Detect which cell encompasses the target text, then output its [x, y] center coordinate. 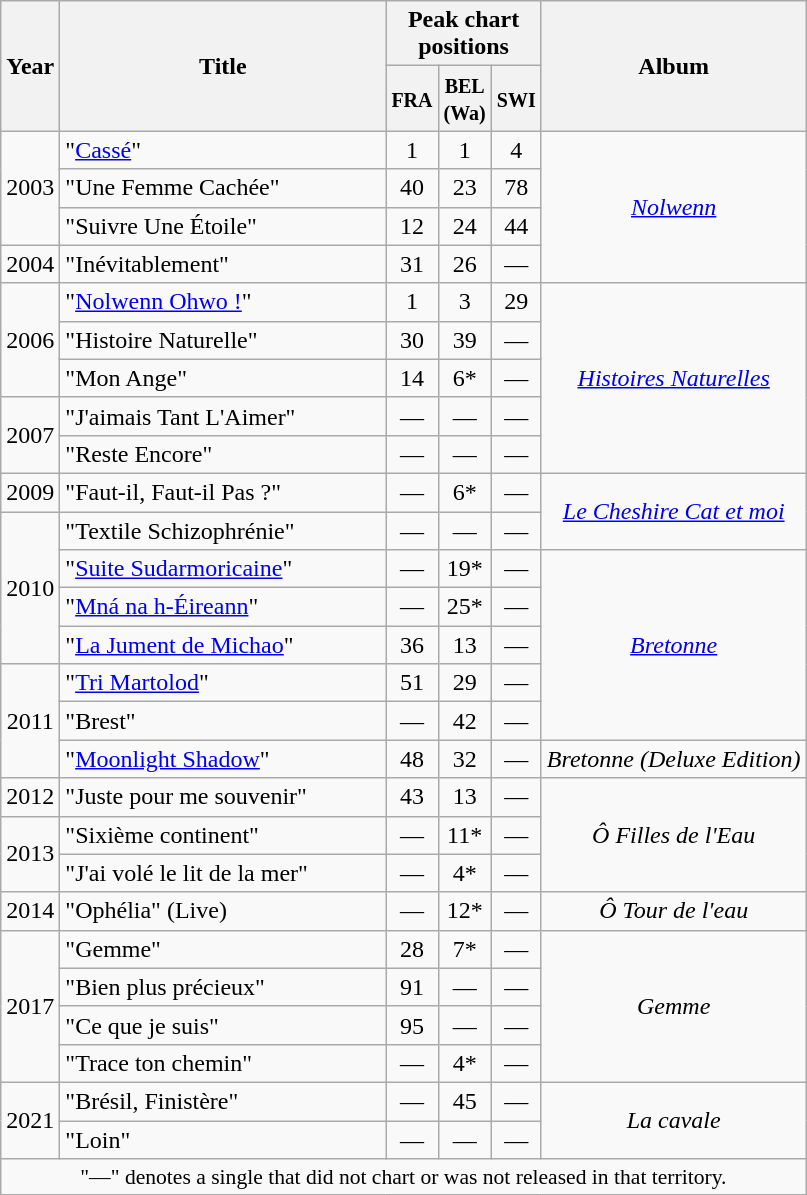
31 [412, 264]
30 [412, 340]
19* [464, 569]
2011 [30, 721]
"Nolwenn Ohwo !" [223, 302]
2004 [30, 264]
28 [412, 949]
32 [464, 759]
"Une Femme Cachée" [223, 188]
SWI [516, 98]
11* [464, 835]
Title [223, 66]
"Cassé" [223, 150]
25* [464, 607]
"Mon Ange" [223, 378]
7* [464, 949]
"Reste Encore" [223, 454]
2009 [30, 492]
"Brest" [223, 721]
2003 [30, 188]
Bretonne [674, 645]
12 [412, 226]
Bretonne (Deluxe Edition) [674, 759]
"J'aimais Tant L'Aimer" [223, 416]
2017 [30, 1006]
44 [516, 226]
FRA [412, 98]
BEL (Wa) [464, 98]
78 [516, 188]
26 [464, 264]
2012 [30, 797]
Gemme [674, 1006]
Ô Tour de l'eau [674, 911]
14 [412, 378]
95 [412, 1025]
24 [464, 226]
Album [674, 66]
4 [516, 150]
39 [464, 340]
"Trace ton chemin" [223, 1063]
40 [412, 188]
"La Jument de Michao" [223, 645]
12* [464, 911]
2006 [30, 340]
42 [464, 721]
51 [412, 683]
Peak chart positions [464, 34]
La cavale [674, 1120]
"Moonlight Shadow" [223, 759]
"Mná na h-Éireann" [223, 607]
2007 [30, 435]
Histoires Naturelles [674, 378]
2014 [30, 911]
45 [464, 1101]
91 [412, 987]
"Loin" [223, 1139]
"Suivre Une Étoile" [223, 226]
"Histoire Naturelle" [223, 340]
2010 [30, 588]
"Ophélia" (Live) [223, 911]
"Faut-il, Faut-il Pas ?" [223, 492]
Nolwenn [674, 207]
48 [412, 759]
"—" denotes a single that did not chart or was not released in that territory. [404, 1177]
"Tri Martolod" [223, 683]
23 [464, 188]
"Sixième continent" [223, 835]
"Juste pour me souvenir" [223, 797]
"Textile Schizophrénie" [223, 531]
Le Cheshire Cat et moi [674, 511]
36 [412, 645]
"Ce que je suis" [223, 1025]
43 [412, 797]
Ô Filles de l'Eau [674, 835]
2021 [30, 1120]
3 [464, 302]
"Inévitablement" [223, 264]
Year [30, 66]
"Brésil, Finistère" [223, 1101]
"Gemme" [223, 949]
"J'ai volé le lit de la mer" [223, 873]
"Suite Sudarmoricaine" [223, 569]
"Bien plus précieux" [223, 987]
2013 [30, 854]
